Find where the given text appears and provide that cell's center as (x, y) coordinate. 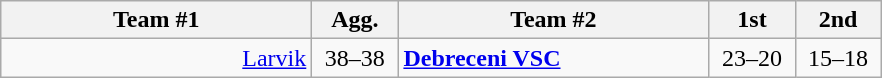
Debreceni VSC (554, 58)
23–20 (752, 58)
Agg. (355, 20)
Larvik (156, 58)
15–18 (838, 58)
Team #2 (554, 20)
1st (752, 20)
38–38 (355, 58)
Team #1 (156, 20)
2nd (838, 20)
